Extract the (X, Y) coordinate from the center of the cell holding the provided text.  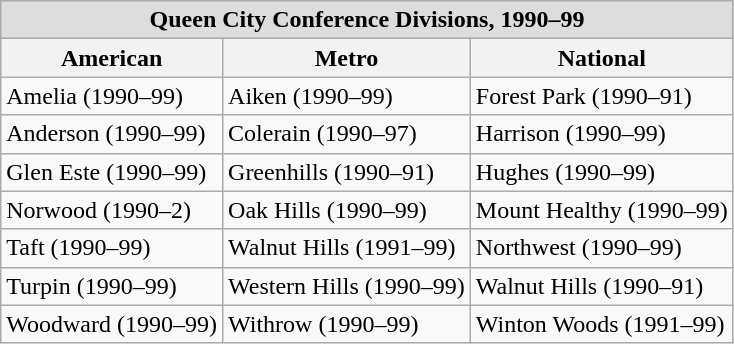
Winton Woods (1991–99) (602, 324)
Walnut Hills (1991–99) (347, 248)
Aiken (1990–99) (347, 96)
Hughes (1990–99) (602, 172)
Glen Este (1990–99) (112, 172)
Colerain (1990–97) (347, 134)
American (112, 58)
Mount Healthy (1990–99) (602, 210)
Norwood (1990–2) (112, 210)
National (602, 58)
Forest Park (1990–91) (602, 96)
Withrow (1990–99) (347, 324)
Walnut Hills (1990–91) (602, 286)
Taft (1990–99) (112, 248)
Woodward (1990–99) (112, 324)
Harrison (1990–99) (602, 134)
Amelia (1990–99) (112, 96)
Northwest (1990–99) (602, 248)
Anderson (1990–99) (112, 134)
Greenhills (1990–91) (347, 172)
Oak Hills (1990–99) (347, 210)
Metro (347, 58)
Turpin (1990–99) (112, 286)
Queen City Conference Divisions, 1990–99 (368, 20)
Western Hills (1990–99) (347, 286)
